Scan for the cell matching the given text and deliver its [X, Y] coordinate at center. 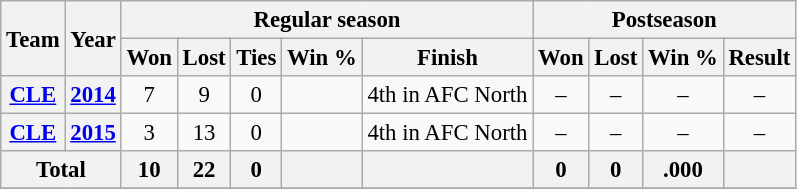
Team [33, 38]
3 [149, 133]
22 [204, 170]
10 [149, 170]
7 [149, 95]
Regular season [327, 20]
Total [61, 170]
Ties [256, 58]
2014 [93, 95]
Result [760, 58]
9 [204, 95]
.000 [683, 170]
Finish [448, 58]
Postseason [664, 20]
13 [204, 133]
Year [93, 38]
2015 [93, 133]
